Determine the [X, Y] coordinate at the center of the cell enclosing the given text.  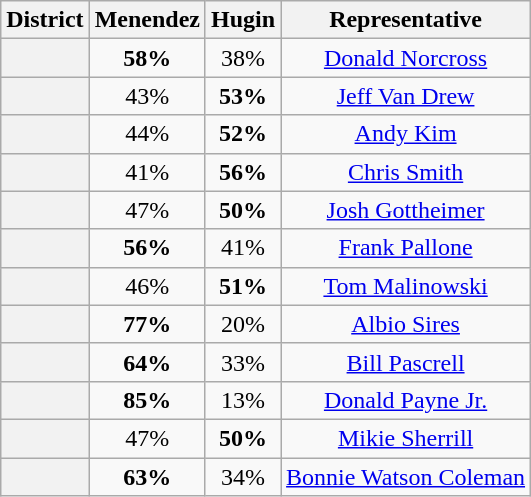
85% [147, 400]
Chris Smith [406, 172]
Josh Gottheimer [406, 210]
Frank Pallone [406, 248]
77% [147, 324]
64% [147, 362]
44% [147, 134]
Andy Kim [406, 134]
38% [242, 58]
Donald Payne Jr. [406, 400]
Mikie Sherrill [406, 438]
13% [242, 400]
Bill Pascrell [406, 362]
District [45, 20]
43% [147, 96]
51% [242, 286]
34% [242, 477]
Tom Malinowski [406, 286]
20% [242, 324]
Donald Norcross [406, 58]
63% [147, 477]
58% [147, 58]
46% [147, 286]
52% [242, 134]
Bonnie Watson Coleman [406, 477]
33% [242, 362]
Albio Sires [406, 324]
Representative [406, 20]
53% [242, 96]
Hugin [242, 20]
Jeff Van Drew [406, 96]
Menendez [147, 20]
